Find where the given text appears and provide that cell's center as [X, Y] coordinate. 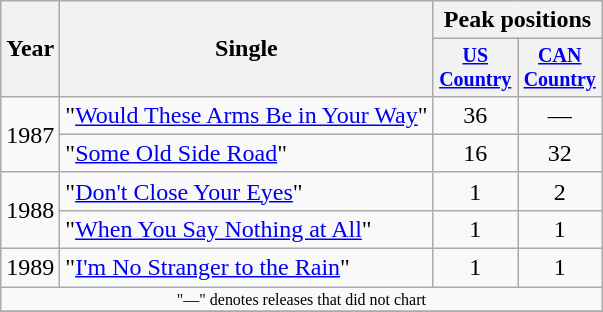
"I'm No Stranger to the Rain" [246, 268]
Single [246, 49]
1987 [30, 134]
32 [560, 153]
"Would These Arms Be in Your Way" [246, 115]
— [560, 115]
US Country [475, 68]
"—" denotes releases that did not chart [302, 299]
Peak positions [518, 20]
1989 [30, 268]
16 [475, 153]
"Don't Close Your Eyes" [246, 191]
"When You Say Nothing at All" [246, 229]
CAN Country [560, 68]
"Some Old Side Road" [246, 153]
36 [475, 115]
2 [560, 191]
Year [30, 49]
1988 [30, 210]
